Output the [X, Y] coordinate of the center of the cell containing the given text.  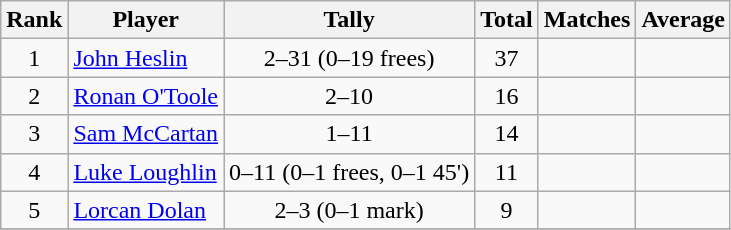
2–31 (0–19 frees) [350, 58]
Sam McCartan [146, 134]
1–11 [350, 134]
0–11 (0–1 frees, 0–1 45') [350, 172]
3 [34, 134]
John Heslin [146, 58]
Rank [34, 20]
Tally [350, 20]
2 [34, 96]
1 [34, 58]
Luke Loughlin [146, 172]
2–10 [350, 96]
9 [507, 210]
37 [507, 58]
5 [34, 210]
14 [507, 134]
16 [507, 96]
Matches [587, 20]
Average [684, 20]
Player [146, 20]
Lorcan Dolan [146, 210]
11 [507, 172]
4 [34, 172]
Total [507, 20]
Ronan O'Toole [146, 96]
2–3 (0–1 mark) [350, 210]
